Extract the [X, Y] coordinate from the center of the cell holding the provided text.  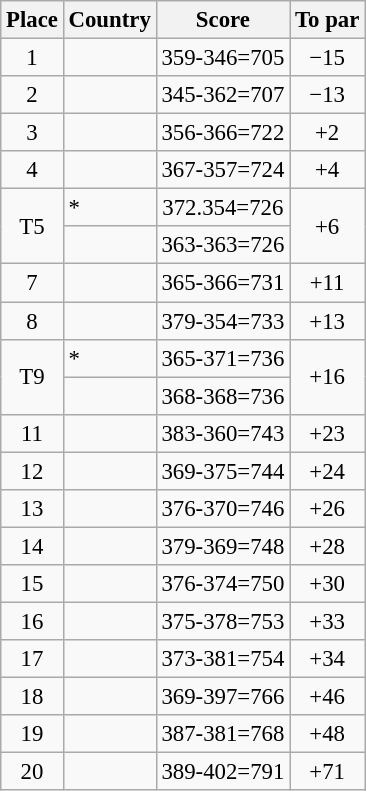
383-360=743 [223, 433]
365-371=736 [223, 358]
+6 [328, 226]
365-366=731 [223, 283]
+33 [328, 621]
18 [32, 697]
15 [32, 584]
4 [32, 170]
+13 [328, 321]
11 [32, 433]
+26 [328, 509]
359-346=705 [223, 58]
+24 [328, 471]
376-374=750 [223, 584]
379-369=748 [223, 546]
1 [32, 58]
373-381=754 [223, 659]
Score [223, 20]
369-397=766 [223, 697]
13 [32, 509]
+23 [328, 433]
2 [32, 95]
363-363=726 [223, 245]
+30 [328, 584]
14 [32, 546]
3 [32, 133]
+46 [328, 697]
7 [32, 283]
To par [328, 20]
12 [32, 471]
T9 [32, 376]
+28 [328, 546]
356-366=722 [223, 133]
19 [32, 734]
375-378=753 [223, 621]
345-362=707 [223, 95]
8 [32, 321]
379-354=733 [223, 321]
16 [32, 621]
367-357=724 [223, 170]
+11 [328, 283]
Place [32, 20]
+16 [328, 376]
376-370=746 [223, 509]
368-368=736 [223, 396]
387-381=768 [223, 734]
+4 [328, 170]
−15 [328, 58]
372.354=726 [223, 208]
Country [110, 20]
369-375=744 [223, 471]
17 [32, 659]
+48 [328, 734]
20 [32, 772]
+34 [328, 659]
T5 [32, 226]
389-402=791 [223, 772]
+71 [328, 772]
+2 [328, 133]
−13 [328, 95]
